For the text-containing cell, return its midpoint in (x, y) coordinate format. 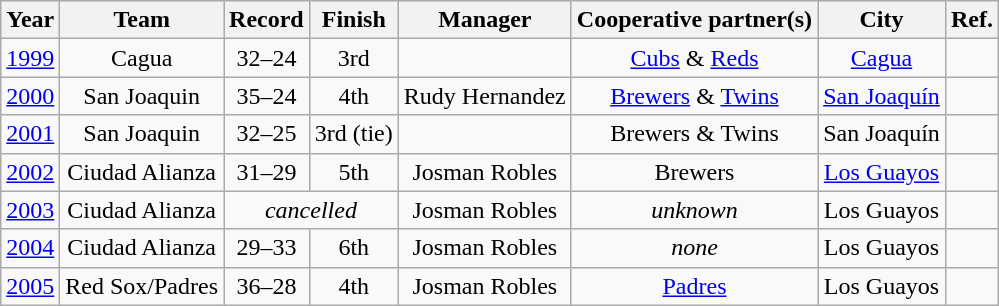
2004 (30, 248)
Cubs & Reds (694, 58)
City (882, 20)
29–33 (267, 248)
36–28 (267, 286)
6th (354, 248)
Record (267, 20)
Year (30, 20)
Cooperative partner(s) (694, 20)
2000 (30, 96)
Team (142, 20)
Red Sox/Padres (142, 286)
Ref. (972, 20)
Brewers (694, 172)
2001 (30, 134)
none (694, 248)
3rd (tie) (354, 134)
32–25 (267, 134)
Padres (694, 286)
Manager (484, 20)
2003 (30, 210)
35–24 (267, 96)
5th (354, 172)
unknown (694, 210)
Finish (354, 20)
3rd (354, 58)
cancelled (312, 210)
31–29 (267, 172)
1999 (30, 58)
2005 (30, 286)
2002 (30, 172)
32–24 (267, 58)
Rudy Hernandez (484, 96)
